Find where the given text appears and provide that cell's center as (X, Y) coordinate. 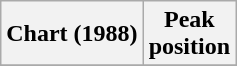
Peakposition (189, 34)
Chart (1988) (72, 34)
